Return the [x, y] coordinate for the center point of the cell that contains the specified text.  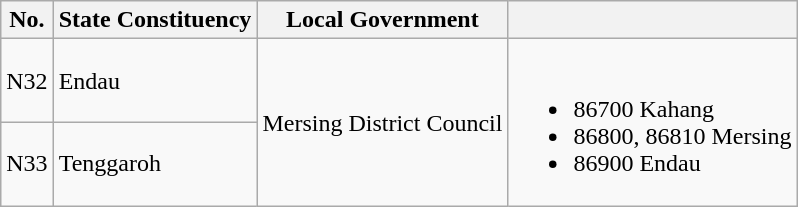
N32 [27, 81]
No. [27, 20]
Endau [155, 81]
Mersing District Council [382, 122]
Tenggaroh [155, 164]
Local Government [382, 20]
N33 [27, 164]
86700 Kahang86800, 86810 Mersing86900 Endau [652, 122]
State Constituency [155, 20]
